Pinpoint the cell where the given text exists, returning its (X, Y) midpoint coordinate. 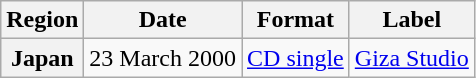
CD single (296, 58)
Japan (42, 58)
Format (296, 20)
Region (42, 20)
Label (412, 20)
Date (163, 20)
23 March 2000 (163, 58)
Giza Studio (412, 58)
